For the text-containing cell, return its midpoint in (x, y) coordinate format. 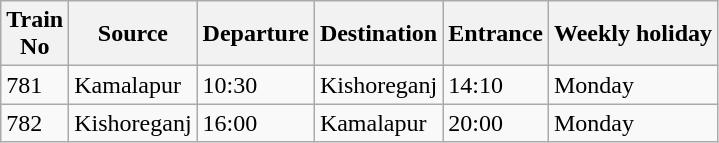
20:00 (496, 123)
10:30 (256, 85)
16:00 (256, 123)
Departure (256, 34)
781 (35, 85)
Entrance (496, 34)
Source (133, 34)
Weekly holiday (632, 34)
14:10 (496, 85)
Destination (378, 34)
TrainNo (35, 34)
782 (35, 123)
